Return the (x, y) coordinate for the center point of the cell that contains the specified text.  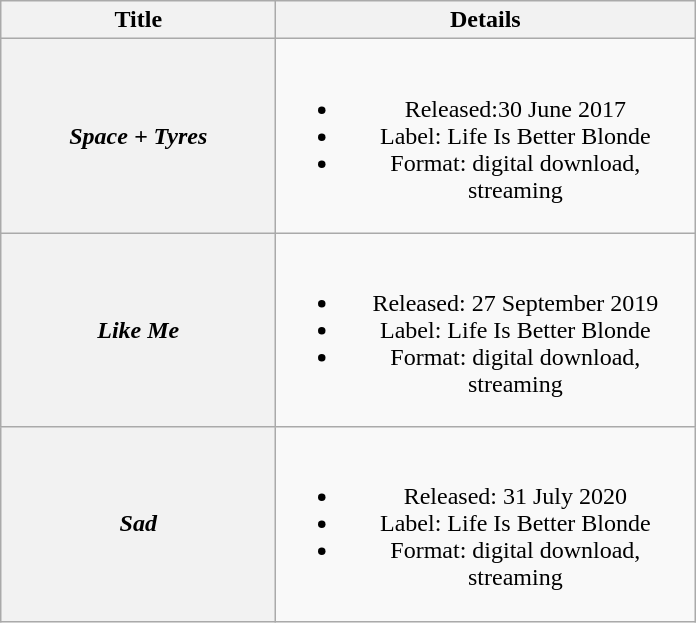
Space + Tyres (138, 136)
Released:30 June 2017Label: Life Is Better BlondeFormat: digital download, streaming (486, 136)
Released: 27 September 2019Label: Life Is Better BlondeFormat: digital download, streaming (486, 330)
Sad (138, 524)
Details (486, 20)
Released: 31 July 2020Label: Life Is Better BlondeFormat: digital download, streaming (486, 524)
Like Me (138, 330)
Title (138, 20)
